Find where the given text appears and provide that cell's center as (X, Y) coordinate. 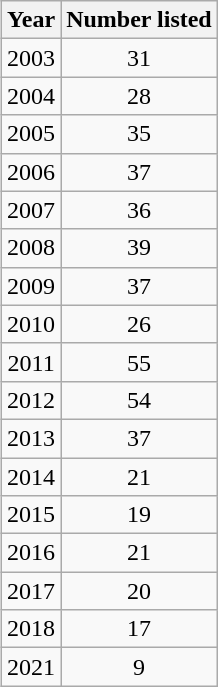
2017 (32, 591)
2011 (32, 362)
2012 (32, 400)
2013 (32, 438)
2018 (32, 629)
35 (140, 134)
2006 (32, 172)
55 (140, 362)
19 (140, 515)
36 (140, 210)
2021 (32, 667)
31 (140, 58)
2014 (32, 477)
2004 (32, 96)
Year (32, 20)
2010 (32, 324)
2015 (32, 515)
2009 (32, 286)
26 (140, 324)
2007 (32, 210)
2008 (32, 248)
Number listed (140, 20)
39 (140, 248)
28 (140, 96)
2003 (32, 58)
2016 (32, 553)
20 (140, 591)
9 (140, 667)
54 (140, 400)
17 (140, 629)
2005 (32, 134)
